Determine the (X, Y) coordinate at the center of the cell enclosing the given text.  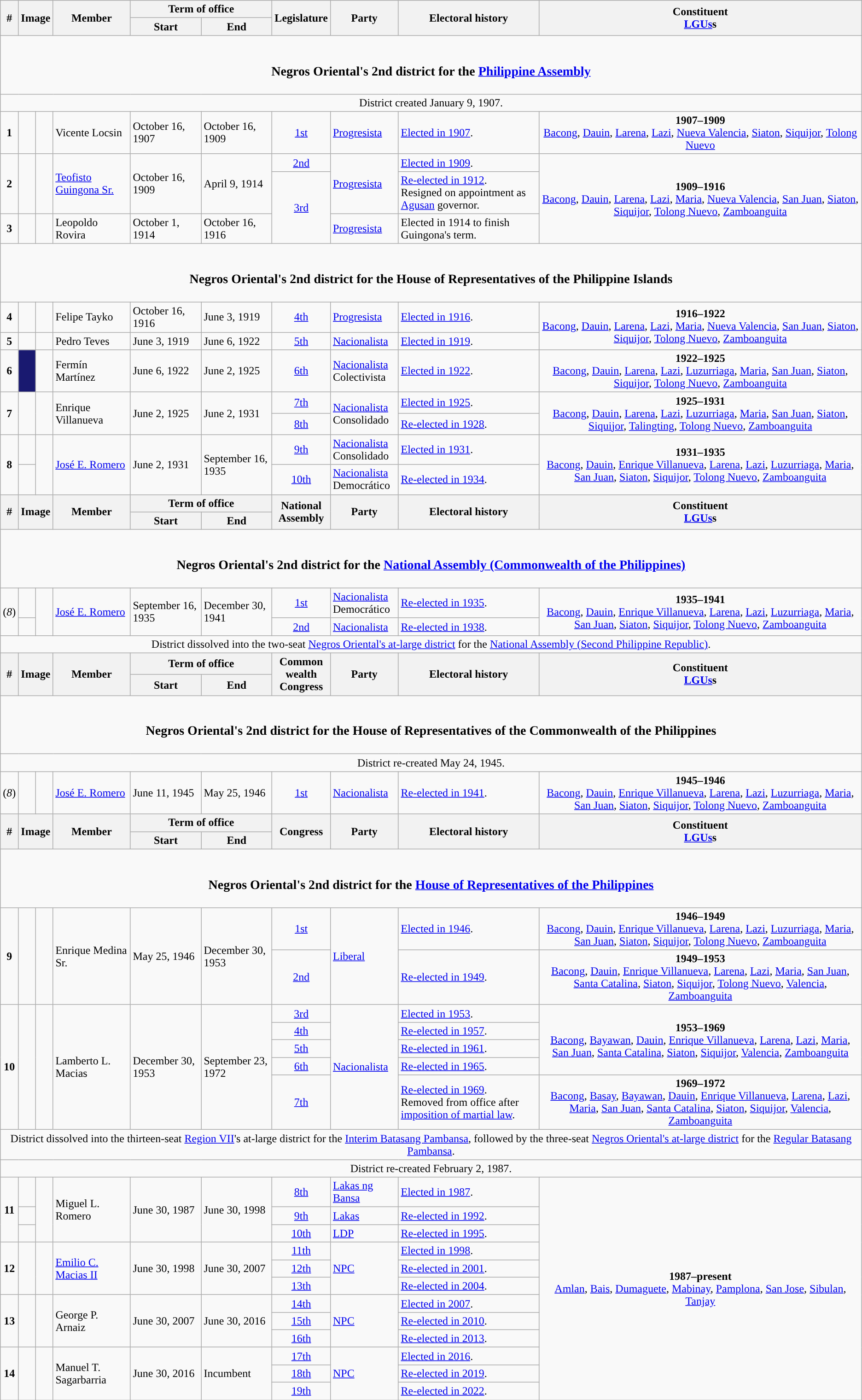
Re-elected in 1961. (469, 1049)
Elected in 1909. (469, 163)
11 (9, 1210)
8 (9, 465)
September 23, 1972 (237, 1067)
District re-created February 2, 1987. (431, 1168)
Re-elected in 2001. (469, 1268)
19th (301, 1391)
Leopoldo Rovira (92, 228)
12 (9, 1268)
Lakas ng Bansa (364, 1192)
5 (9, 341)
Re-elected in 1992. (469, 1216)
October 16, 1907 (166, 133)
NacionalistaColectivista (364, 371)
Elected in 1914 to finish Guingona's term. (469, 228)
18th (301, 1373)
13 (9, 1321)
Re-elected in 1969.Removed from office after imposition of martial law. (469, 1102)
15th (301, 1321)
1907–1909Bacong, Dauin, Larena, Lazi, Nueva Valencia, Siaton, Siquijor, Tolong Nuevo (700, 133)
Elected in 1925. (469, 403)
Re-elected in 1965. (469, 1066)
1925–1931Bacong, Dauin, Larena, Lazi, Luzurriaga, Maria, San Juan, Siaton, Siquijor, Talingting, Tolong Nuevo, Zamboanguita (700, 413)
6 (9, 371)
1945–1946Bacong, Dauin, Enrique Villanueva, Larena, Lazi, Luzurriaga, Maria, San Juan, Siaton, Siquijor, Tolong Nuevo, Zamboanguita (700, 793)
Emilio C. Macias II (92, 1268)
Re-elected in 1995. (469, 1233)
1969–1972Bacong, Basay, Bayawan, Dauin, Enrique Villanueva, Larena, Lazi, Maria, San Juan, Santa Catalina, Siaton, Siquijor, Valencia, Zamboanguita (700, 1102)
Manuel T. Sagarbarria (92, 1373)
Re-elected in 1912.Resigned on appointment as Agusan governor. (469, 192)
Negros Oriental's 2nd district for the Philippine Assembly (431, 64)
Negros Oriental's 2nd district for the National Assembly (Commonwealth of the Philippines) (431, 559)
CommonwealthCongress (301, 674)
Elected in 1946. (469, 929)
Re-elected in 1957. (469, 1031)
Re-elected in 1949. (469, 977)
District dissolved into the two-seat Negros Oriental's at-large district for the National Assembly (Second Philippine Republic). (431, 644)
11th (301, 1251)
Elected in 1931. (469, 449)
1916–1922Bacong, Dauin, Larena, Lazi, Maria, Nueva Valencia, San Juan, Siaton, Siquijor, Tolong Nuevo, Zamboanguita (700, 326)
Negros Oriental's 2nd district for the House of Representatives of the Philippine Islands (431, 273)
1935–1941Bacong, Dauin, Enrique Villanueva, Larena, Lazi, Luzurriaga, Maria, San Juan, Siaton, Siquijor, Tolong Nuevo, Zamboanguita (700, 611)
Re-elected in 2022. (469, 1391)
14th (301, 1303)
Lamberto L. Macias (92, 1067)
12th (301, 1268)
Elected in 2016. (469, 1356)
Enrique Villanueva (92, 413)
Re-elected in 2004. (469, 1286)
1949–1953Bacong, Dauin, Enrique Villanueva, Larena, Lazi, Maria, San Juan, Santa Catalina, Siaton, Siquijor, Tolong Nuevo, Valencia, Zamboanguita (700, 977)
Re-elected in 1934. (469, 480)
16th (301, 1338)
1931–1935Bacong, Dauin, Enrique Villanueva, Larena, Lazi, Luzurriaga, Maria, San Juan, Siaton, Siquijor, Tolong Nuevo, Zamboanguita (700, 465)
Negros Oriental's 2nd district for the House of Representatives of the Commonwealth of the Philippines (431, 725)
Vicente Locsin (92, 133)
Negros Oriental's 2nd district for the House of Representatives of the Philippines (431, 878)
Legislature (301, 18)
17th (301, 1356)
George P. Arnaiz (92, 1321)
7 (9, 413)
Elected in 1916. (469, 318)
10 (9, 1067)
Re-elected in 2019. (469, 1373)
Fermín Martínez (92, 371)
Felipe Tayko (92, 318)
4 (9, 318)
Lakas (364, 1216)
Elected in 1998. (469, 1251)
3 (9, 228)
Re-elected in 1935. (469, 603)
2 (9, 184)
1 (9, 133)
Enrique Medina Sr. (92, 956)
Teofisto Guingona Sr. (92, 184)
Re-elected in 2010. (469, 1321)
Pedro Teves (92, 341)
Elected in 1987. (469, 1192)
Re-elected in 1938. (469, 627)
December 30, 1941 (237, 611)
LDP (364, 1233)
District re-created May 24, 1945. (431, 763)
13th (301, 1286)
Elected in 1953. (469, 1013)
1946–1949Bacong, Dauin, Enrique Villanueva, Larena, Lazi, Luzurriaga, Maria, San Juan, Siaton, Siquijor, Tolong Nuevo, Zamboanguita (700, 929)
June 11, 1945 (166, 793)
1922–1925Bacong, Dauin, Larena, Lazi, Luzurriaga, Maria, San Juan, Siaton, Siquijor, Tolong Nuevo, Zamboanguita (700, 371)
Congress (301, 831)
Re-elected in 1941. (469, 793)
9 (9, 956)
Liberal (364, 956)
Re-elected in 1928. (469, 424)
Incumbent (237, 1373)
Elected in 2007. (469, 1303)
District created January 9, 1907. (431, 103)
Elected in 1919. (469, 341)
October 1, 1914 (166, 228)
Elected in 1922. (469, 371)
Re-elected in 2013. (469, 1338)
June 30, 1987 (166, 1210)
Elected in 1907. (469, 133)
1987–presentAmlan, Bais, Dumaguete, Mabinay, Pamplona, San Jose, Sibulan, Tanjay (700, 1289)
NationalAssembly (301, 512)
1953–1969Bacong, Bayawan, Dauin, Enrique Villanueva, Larena, Lazi, Maria, San Juan, Santa Catalina, Siaton, Siquijor, Valencia, Zamboanguita (700, 1040)
1909–1916Bacong, Dauin, Larena, Lazi, Maria, Nueva Valencia, San Juan, Siaton, Siquijor, Tolong Nuevo, Zamboanguita (700, 199)
14 (9, 1373)
Miguel L. Romero (92, 1210)
April 9, 1914 (237, 184)
